Detect which cell encompasses the target text, then output its [x, y] center coordinate. 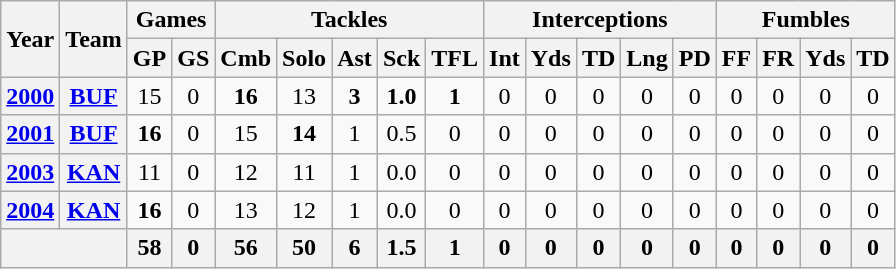
1.0 [401, 96]
50 [304, 248]
Int [505, 58]
2000 [30, 96]
1.5 [401, 248]
Sck [401, 58]
GP [149, 58]
6 [355, 248]
Team [94, 39]
0.5 [401, 134]
Lng [647, 58]
3 [355, 96]
TFL [455, 58]
2004 [30, 210]
Cmb [246, 58]
58 [149, 248]
2003 [30, 172]
FF [736, 58]
2001 [30, 134]
Tackles [350, 20]
Fumbles [806, 20]
56 [246, 248]
Games [170, 20]
Year [30, 39]
PD [694, 58]
14 [304, 134]
Ast [355, 58]
FR [778, 58]
Solo [304, 58]
GS [194, 58]
Interceptions [600, 20]
